Detect which cell encompasses the target text, then output its (x, y) center coordinate. 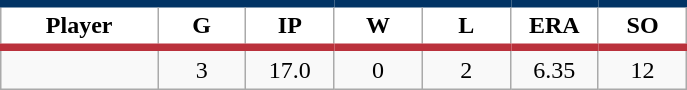
12 (642, 68)
3 (202, 68)
0 (378, 68)
G (202, 26)
W (378, 26)
L (466, 26)
Player (80, 26)
6.35 (554, 68)
ERA (554, 26)
SO (642, 26)
IP (290, 26)
17.0 (290, 68)
2 (466, 68)
